Identify which cell holds the provided text, then report its [X, Y] central coordinate. 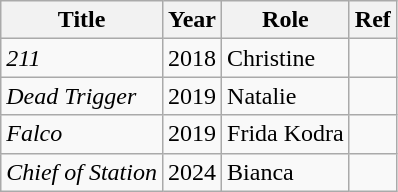
Role [286, 20]
Year [192, 20]
Dead Trigger [82, 96]
2018 [192, 58]
Title [82, 20]
Christine [286, 58]
2024 [192, 172]
Ref [372, 20]
Bianca [286, 172]
Falco [82, 134]
Chief of Station [82, 172]
211 [82, 58]
Frida Kodra [286, 134]
Natalie [286, 96]
